Search for the cell housing the specified text and yield its (x, y) center coordinate. 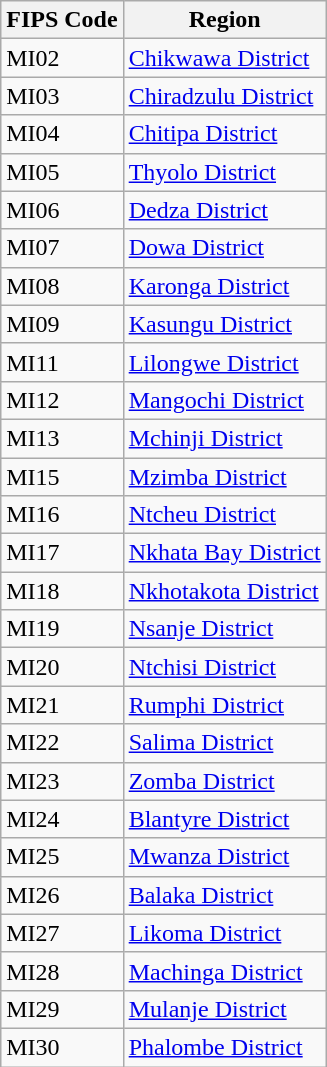
Ntchisi District (224, 667)
Ntcheu District (224, 515)
Mulanje District (224, 1009)
Mwanza District (224, 857)
MI02 (62, 58)
MI16 (62, 515)
MI15 (62, 477)
MI22 (62, 743)
MI25 (62, 857)
MI09 (62, 324)
MI26 (62, 895)
MI28 (62, 971)
Thyolo District (224, 172)
Phalombe District (224, 1047)
MI05 (62, 172)
Salima District (224, 743)
MI08 (62, 286)
Balaka District (224, 895)
Lilongwe District (224, 362)
MI07 (62, 248)
MI29 (62, 1009)
MI17 (62, 553)
Chitipa District (224, 134)
MI18 (62, 591)
Likoma District (224, 933)
Nkhata Bay District (224, 553)
MI19 (62, 629)
Chiradzulu District (224, 96)
Nkhotakota District (224, 591)
MI24 (62, 819)
Region (224, 20)
MI04 (62, 134)
Kasungu District (224, 324)
Dedza District (224, 210)
Machinga District (224, 971)
Chikwawa District (224, 58)
Dowa District (224, 248)
MI30 (62, 1047)
MI21 (62, 705)
Mangochi District (224, 400)
MI12 (62, 400)
Zomba District (224, 781)
Mchinji District (224, 438)
Blantyre District (224, 819)
Rumphi District (224, 705)
Karonga District (224, 286)
MI20 (62, 667)
MI23 (62, 781)
MI03 (62, 96)
MI06 (62, 210)
Mzimba District (224, 477)
Nsanje District (224, 629)
FIPS Code (62, 20)
MI13 (62, 438)
MI27 (62, 933)
MI11 (62, 362)
